Capture the cell that displays the provided text and extract its (X, Y) central coordinate. 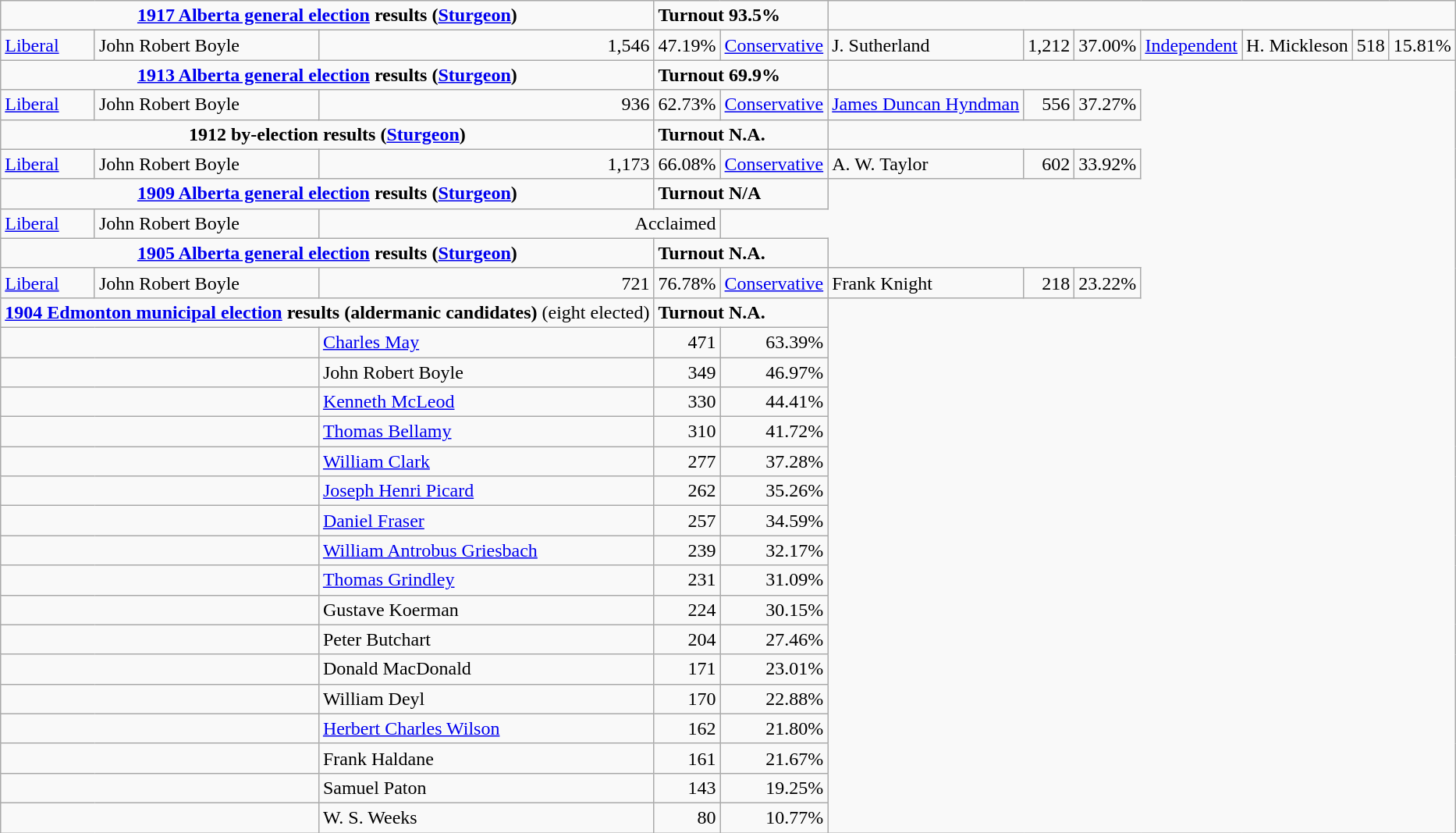
66.08% (687, 164)
35.26% (774, 491)
37.00% (1108, 45)
Kenneth McLeod (486, 402)
Thomas Bellamy (486, 432)
J. Sutherland (925, 45)
161 (687, 758)
Turnout N/A (741, 194)
Gustave Koerman (486, 610)
A. W. Taylor (925, 164)
23.22% (1108, 283)
Frank Haldane (486, 758)
Turnout 69.9% (741, 75)
23.01% (774, 669)
William Deyl (486, 699)
Daniel Fraser (486, 521)
721 (486, 283)
231 (687, 580)
Independent (1191, 45)
31.09% (774, 580)
32.17% (774, 550)
34.59% (774, 521)
1912 by-election results (Sturgeon) (328, 134)
Herbert Charles Wilson (486, 728)
224 (687, 610)
James Duncan Hyndman (925, 105)
518 (1370, 45)
1,546 (486, 45)
46.97% (774, 372)
257 (687, 521)
15.81% (1422, 45)
1905 Alberta general election results (Sturgeon) (328, 253)
1913 Alberta general election results (Sturgeon) (328, 75)
10.77% (774, 817)
239 (687, 550)
1904 Edmonton municipal election results (aldermanic candidates) (eight elected) (328, 312)
349 (687, 372)
W. S. Weeks (486, 817)
44.41% (774, 402)
330 (687, 402)
204 (687, 639)
1,173 (486, 164)
Peter Butchart (486, 639)
47.19% (687, 45)
936 (486, 105)
556 (1049, 105)
471 (687, 342)
1909 Alberta general election results (Sturgeon) (328, 194)
62.73% (687, 105)
19.25% (774, 788)
Turnout 93.5% (741, 16)
William Antrobus Griesbach (486, 550)
21.67% (774, 758)
22.88% (774, 699)
27.46% (774, 639)
Charles May (486, 342)
170 (687, 699)
37.28% (774, 461)
262 (687, 491)
310 (687, 432)
602 (1049, 164)
Thomas Grindley (486, 580)
218 (1049, 283)
30.15% (774, 610)
143 (687, 788)
21.80% (774, 728)
H. Mickleson (1298, 45)
63.39% (774, 342)
80 (687, 817)
Frank Knight (925, 283)
76.78% (687, 283)
Acclaimed (520, 223)
Joseph Henri Picard (486, 491)
162 (687, 728)
1,212 (1049, 45)
37.27% (1108, 105)
171 (687, 669)
Samuel Paton (486, 788)
1917 Alberta general election results (Sturgeon) (328, 16)
41.72% (774, 432)
277 (687, 461)
Donald MacDonald (486, 669)
William Clark (486, 461)
33.92% (1108, 164)
